Provide the [X, Y] coordinate of the cell's center where the given text is located.  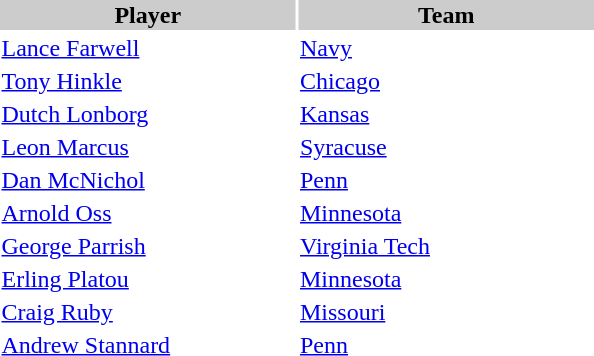
Missouri [446, 312]
Tony Hinkle [148, 81]
Penn [446, 180]
Lance Farwell [148, 48]
Kansas [446, 114]
Arnold Oss [148, 213]
Erling Platou [148, 279]
Chicago [446, 81]
Craig Ruby [148, 312]
Dutch Lonborg [148, 114]
Team [446, 15]
Leon Marcus [148, 147]
George Parrish [148, 246]
Navy [446, 48]
Syracuse [446, 147]
Player [148, 15]
Dan McNichol [148, 180]
Virginia Tech [446, 246]
